Output the (X, Y) coordinate of the center of the cell containing the given text.  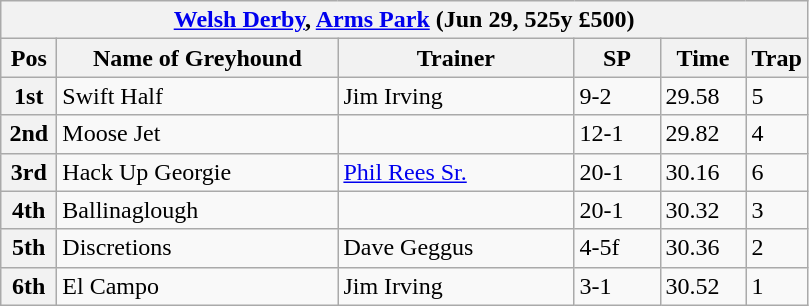
2 (776, 248)
29.58 (703, 96)
29.82 (703, 134)
Trainer (456, 58)
30.52 (703, 286)
Welsh Derby, Arms Park (Jun 29, 525y £500) (404, 20)
5th (29, 248)
Hack Up Georgie (198, 172)
6th (29, 286)
30.36 (703, 248)
Dave Geggus (456, 248)
3 (776, 210)
1st (29, 96)
6 (776, 172)
12-1 (617, 134)
4-5f (617, 248)
Ballinaglough (198, 210)
3rd (29, 172)
El Campo (198, 286)
Swift Half (198, 96)
Discretions (198, 248)
2nd (29, 134)
SP (617, 58)
Pos (29, 58)
5 (776, 96)
Trap (776, 58)
Phil Rees Sr. (456, 172)
30.32 (703, 210)
4th (29, 210)
30.16 (703, 172)
Time (703, 58)
4 (776, 134)
1 (776, 286)
9-2 (617, 96)
Name of Greyhound (198, 58)
3-1 (617, 286)
Moose Jet (198, 134)
